Pinpoint the cell where the given text exists, returning its (X, Y) midpoint coordinate. 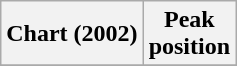
Peakposition (189, 34)
Chart (2002) (72, 34)
